Scan for the cell matching the given text and deliver its (X, Y) coordinate at center. 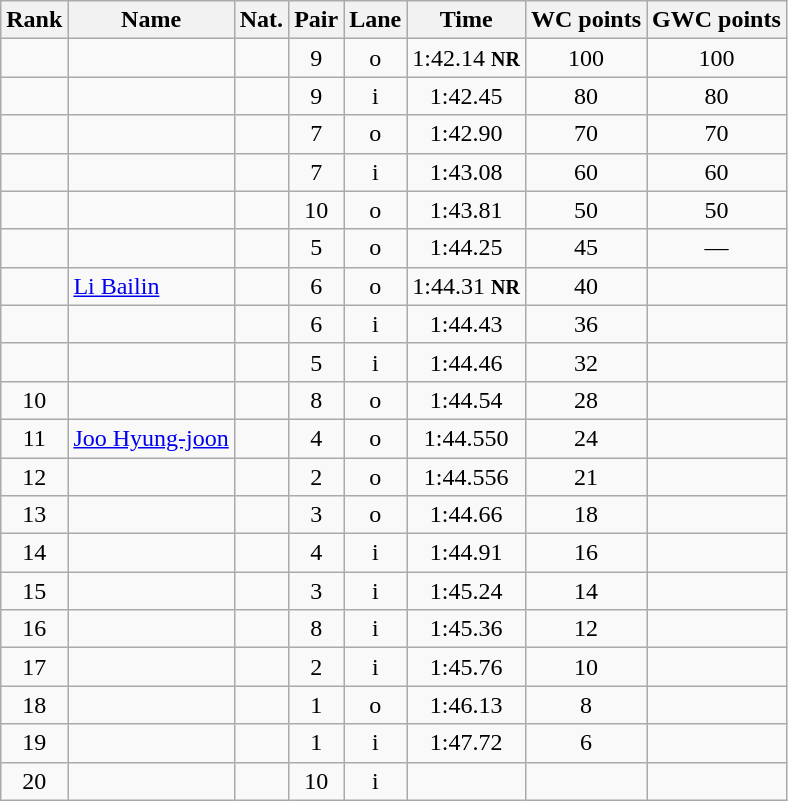
1:47.72 (466, 743)
32 (586, 362)
1:44.54 (466, 400)
15 (34, 591)
Time (466, 20)
1:45.76 (466, 667)
1:42.14 NR (466, 58)
Pair (316, 20)
1:43.08 (466, 172)
24 (586, 438)
1:44.43 (466, 324)
Lane (376, 20)
20 (34, 781)
Rank (34, 20)
1:44.91 (466, 553)
1:44.556 (466, 477)
1:42.45 (466, 96)
1:42.90 (466, 134)
11 (34, 438)
— (717, 248)
1:45.24 (466, 591)
Li Bailin (151, 286)
40 (586, 286)
1:43.81 (466, 210)
Nat. (261, 20)
Name (151, 20)
1:44.25 (466, 248)
1:44.31 NR (466, 286)
Joo Hyung-joon (151, 438)
1:44.550 (466, 438)
1:46.13 (466, 705)
1:44.46 (466, 362)
1:45.36 (466, 629)
19 (34, 743)
45 (586, 248)
1:44.66 (466, 515)
13 (34, 515)
WC points (586, 20)
GWC points (717, 20)
17 (34, 667)
28 (586, 400)
21 (586, 477)
36 (586, 324)
